Provide the [X, Y] coordinate of the cell's center where the given text is located.  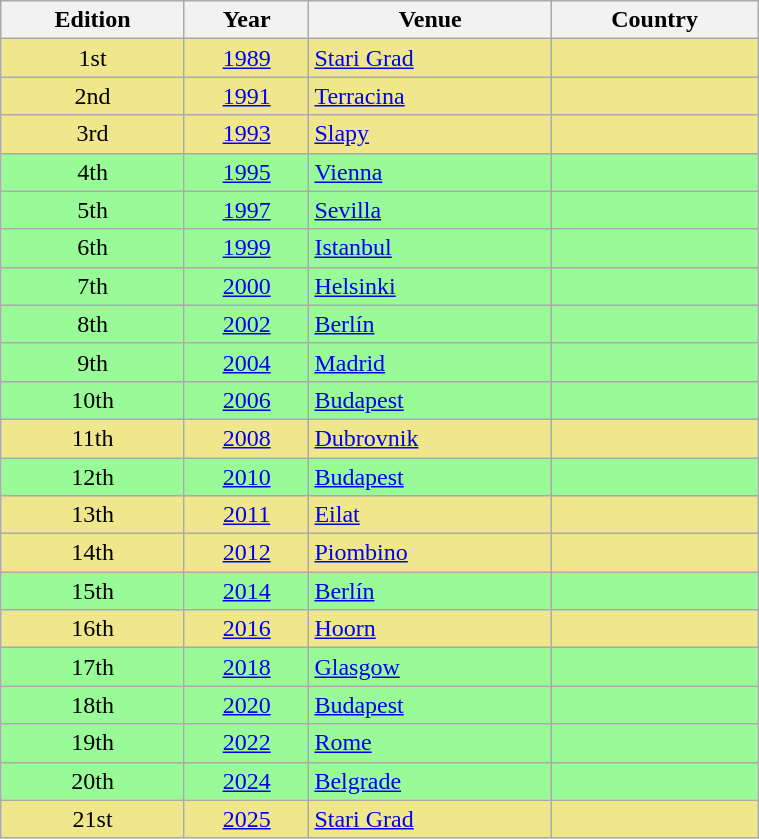
1991 [246, 96]
2025 [246, 819]
2008 [246, 438]
2002 [246, 324]
9th [93, 362]
3rd [93, 134]
13th [93, 515]
6th [93, 248]
5th [93, 210]
2011 [246, 515]
2004 [246, 362]
1997 [246, 210]
2010 [246, 477]
17th [93, 667]
2018 [246, 667]
2nd [93, 96]
Eilat [430, 515]
2006 [246, 400]
2022 [246, 743]
Piombino [430, 553]
1st [93, 58]
Terracina [430, 96]
Venue [430, 20]
Hoorn [430, 629]
2020 [246, 705]
7th [93, 286]
Slapy [430, 134]
12th [93, 477]
Vienna [430, 172]
4th [93, 172]
18th [93, 705]
Madrid [430, 362]
2014 [246, 591]
Belgrade [430, 781]
21st [93, 819]
2012 [246, 553]
Country [655, 20]
Glasgow [430, 667]
1989 [246, 58]
1999 [246, 248]
19th [93, 743]
Istanbul [430, 248]
2000 [246, 286]
8th [93, 324]
Dubrovnik [430, 438]
15th [93, 591]
1993 [246, 134]
Sevilla [430, 210]
11th [93, 438]
2024 [246, 781]
20th [93, 781]
Year [246, 20]
14th [93, 553]
10th [93, 400]
16th [93, 629]
2016 [246, 629]
Edition [93, 20]
Helsinki [430, 286]
1995 [246, 172]
Rome [430, 743]
